Identify which cell holds the provided text, then report its [X, Y] central coordinate. 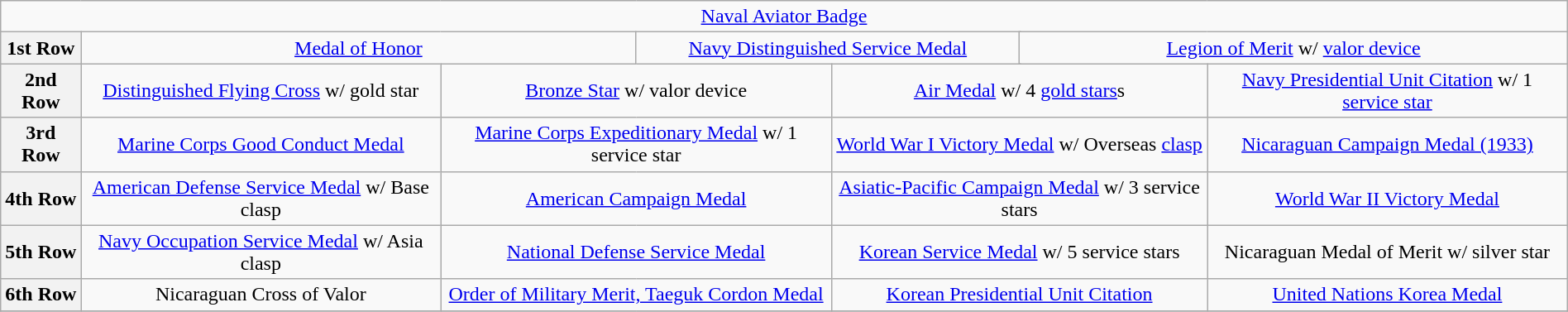
Marine Corps Expeditionary Medal w/ 1 service star [637, 144]
Korean Presidential Unit Citation [1019, 295]
4th Row [41, 199]
Bronze Star w/ valor device [637, 91]
3rd Row [41, 144]
Legion of Merit w/ valor device [1293, 48]
American Defense Service Medal w/ Base clasp [261, 199]
Distinguished Flying Cross w/ gold star [261, 91]
Marine Corps Good Conduct Medal [261, 144]
American Campaign Medal [637, 199]
Naval Aviator Badge [784, 17]
World War II Victory Medal [1388, 199]
1st Row [41, 48]
Navy Occupation Service Medal w/ Asia clasp [261, 252]
Nicaraguan Cross of Valor [261, 295]
6th Row [41, 295]
Korean Service Medal w/ 5 service stars [1019, 252]
Medal of Honor [359, 48]
National Defense Service Medal [637, 252]
5th Row [41, 252]
Air Medal w/ 4 gold starss [1019, 91]
2nd Row [41, 91]
Order of Military Merit, Taeguk Cordon Medal [637, 295]
Navy Presidential Unit Citation w/ 1 service star [1388, 91]
Nicaraguan Medal of Merit w/ silver star [1388, 252]
Navy Distinguished Service Medal [828, 48]
United Nations Korea Medal [1388, 295]
Nicaraguan Campaign Medal (1933) [1388, 144]
Asiatic-Pacific Campaign Medal w/ 3 service stars [1019, 199]
World War I Victory Medal w/ Overseas clasp [1019, 144]
